Find where the given text appears and provide that cell's center as [X, Y] coordinate. 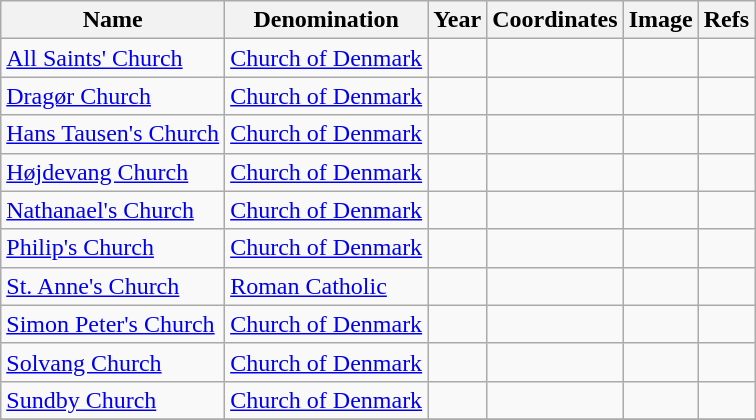
Højdevang Church [113, 172]
Denomination [326, 20]
Nathanael's Church [113, 210]
Dragør Church [113, 96]
Simon Peter's Church [113, 324]
Refs [726, 20]
Sundby Church [113, 400]
Philip's Church [113, 248]
Image [660, 20]
St. Anne's Church [113, 286]
All Saints' Church [113, 58]
Year [458, 20]
Coordinates [555, 20]
Hans Tausen's Church [113, 134]
Name [113, 20]
Roman Catholic [326, 286]
Solvang Church [113, 362]
